From the cell containing the given text, extract its center point as (x, y) coordinate. 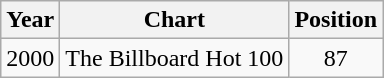
2000 (30, 58)
The Billboard Hot 100 (174, 58)
Position (336, 20)
Chart (174, 20)
Year (30, 20)
87 (336, 58)
